For the text-containing cell, return its midpoint in [X, Y] coordinate format. 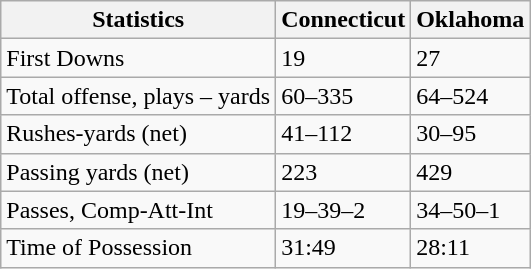
Oklahoma [470, 20]
60–335 [344, 96]
31:49 [344, 248]
41–112 [344, 134]
28:11 [470, 248]
Time of Possession [138, 248]
429 [470, 172]
Passes, Comp-Att-Int [138, 210]
Total offense, plays – yards [138, 96]
Rushes-yards (net) [138, 134]
19–39–2 [344, 210]
Passing yards (net) [138, 172]
64–524 [470, 96]
Statistics [138, 20]
223 [344, 172]
Connecticut [344, 20]
27 [470, 58]
34–50–1 [470, 210]
30–95 [470, 134]
19 [344, 58]
First Downs [138, 58]
